Locate the cell with the specified text and output its (X, Y) center coordinate. 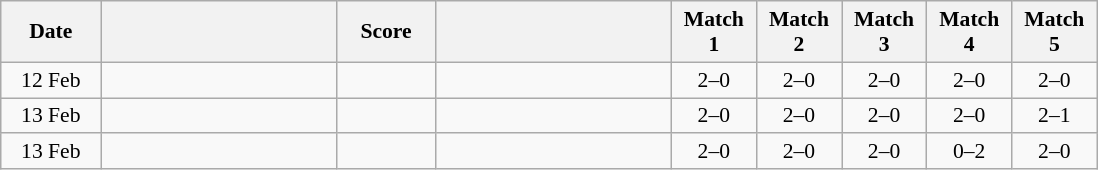
Date (51, 32)
Match 5 (1054, 32)
12 Feb (51, 80)
Score (386, 32)
Match 3 (884, 32)
Match 1 (714, 32)
2–1 (1054, 116)
Match 2 (798, 32)
Match 4 (970, 32)
0–2 (970, 152)
